Pinpoint the cell where the given text exists, returning its [X, Y] midpoint coordinate. 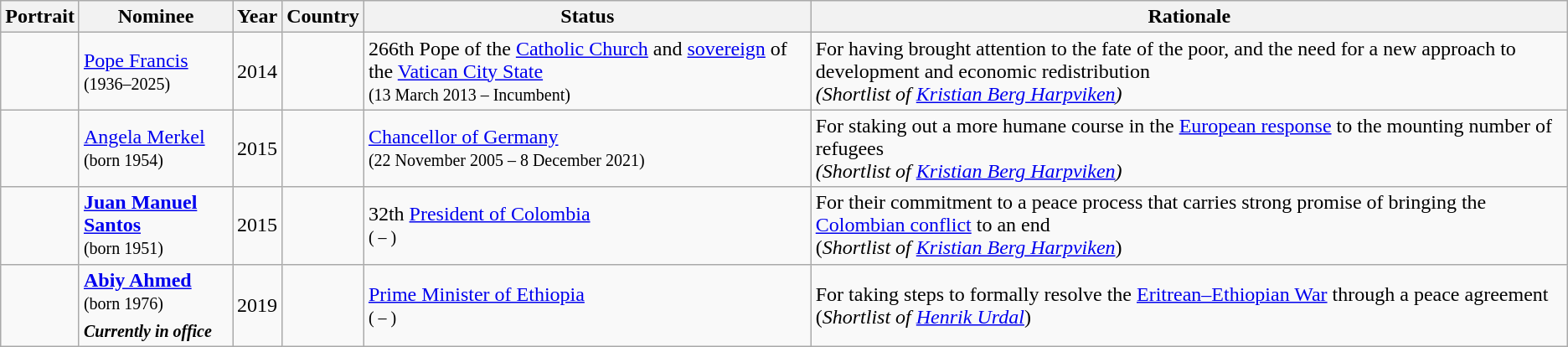
2014 [258, 71]
Portrait [40, 17]
Status [587, 17]
Nominee [156, 17]
Chancellor of Germany(22 November 2005 – 8 December 2021) [587, 148]
Abiy Ahmed(born 1976)Currently in office [156, 305]
Pope Francis(1936–2025) [156, 71]
For taking steps to formally resolve the Eritrean–Ethiopian War through a peace agreement(Shortlist of Henrik Urdal) [1189, 305]
266th Pope of the Catholic Church and sovereign of the Vatican City State(13 March 2013 – Incumbent) [587, 71]
32th President of Colombia( – ) [587, 225]
Prime Minister of Ethiopia( – ) [587, 305]
Year [258, 17]
Juan Manuel Santos(born 1951) [156, 225]
2019 [258, 305]
Rationale [1189, 17]
For staking out a more humane course in the European response to the mounting number of refugees(Shortlist of Kristian Berg Harpviken) [1189, 148]
Country [323, 17]
Angela Merkel(born 1954) [156, 148]
